For the text-containing cell, return its midpoint in (x, y) coordinate format. 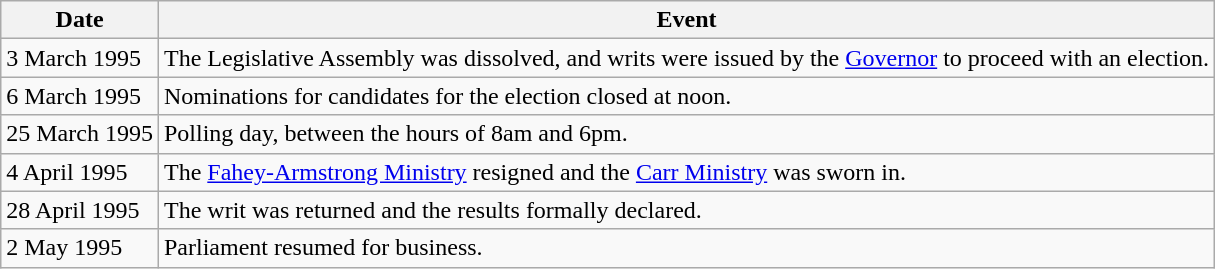
The Legislative Assembly was dissolved, and writs were issued by the Governor to proceed with an election. (686, 58)
25 March 1995 (80, 134)
2 May 1995 (80, 248)
4 April 1995 (80, 172)
The Fahey-Armstrong Ministry resigned and the Carr Ministry was sworn in. (686, 172)
Nominations for candidates for the election closed at noon. (686, 96)
Parliament resumed for business. (686, 248)
6 March 1995 (80, 96)
Polling day, between the hours of 8am and 6pm. (686, 134)
Event (686, 20)
Date (80, 20)
The writ was returned and the results formally declared. (686, 210)
28 April 1995 (80, 210)
3 March 1995 (80, 58)
